Search for the cell housing the specified text and yield its [X, Y] center coordinate. 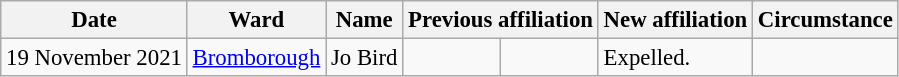
Ward [256, 20]
New affiliation [675, 20]
Circumstance [826, 20]
Bromborough [256, 58]
Previous affiliation [501, 20]
Name [364, 20]
Jo Bird [364, 58]
19 November 2021 [94, 58]
Expelled. [675, 58]
Date [94, 20]
